Scan for the cell matching the given text and deliver its (x, y) coordinate at center. 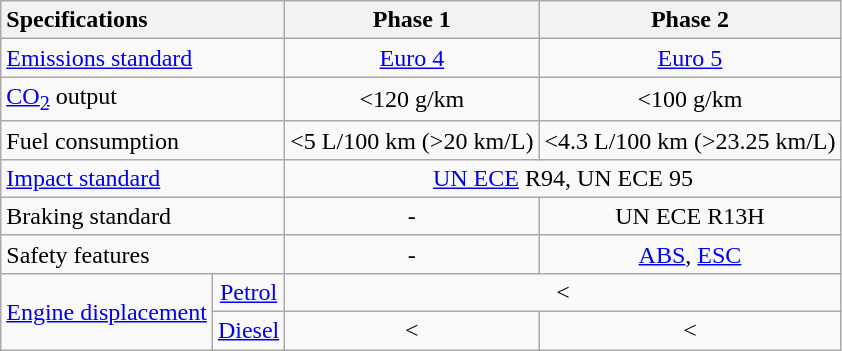
Impact standard (143, 178)
<5 L/100 km (>20 km/L) (412, 140)
Braking standard (143, 216)
Diesel (248, 331)
Emissions standard (143, 58)
CO2 output (143, 99)
Euro 4 (412, 58)
ABS, ESC (690, 254)
<100 g/km (690, 99)
Euro 5 (690, 58)
Safety features (143, 254)
UN ECE R94, UN ECE 95 (563, 178)
Phase 1 (412, 20)
UN ECE R13H (690, 216)
Fuel consumption (143, 140)
Specifications (143, 20)
Petrol (248, 292)
Phase 2 (690, 20)
<120 g/km (412, 99)
Engine displacement (107, 311)
<4.3 L/100 km (>23.25 km/L) (690, 140)
